Output the (X, Y) coordinate of the center of the cell containing the given text.  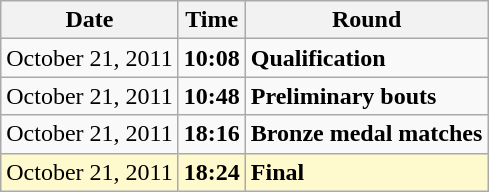
Date (90, 20)
10:08 (212, 58)
Qualification (366, 58)
18:24 (212, 172)
18:16 (212, 134)
Preliminary bouts (366, 96)
Round (366, 20)
Time (212, 20)
10:48 (212, 96)
Final (366, 172)
Bronze medal matches (366, 134)
